Search for the cell housing the specified text and yield its [X, Y] center coordinate. 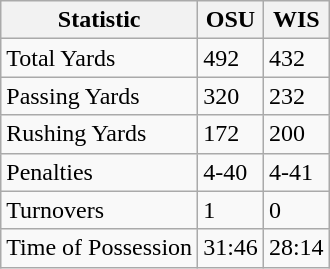
Passing Yards [100, 96]
Statistic [100, 20]
320 [231, 96]
200 [296, 134]
Total Yards [100, 58]
31:46 [231, 248]
4-40 [231, 172]
4-41 [296, 172]
Time of Possession [100, 248]
OSU [231, 20]
172 [231, 134]
232 [296, 96]
WIS [296, 20]
Turnovers [100, 210]
1 [231, 210]
432 [296, 58]
Rushing Yards [100, 134]
0 [296, 210]
492 [231, 58]
28:14 [296, 248]
Penalties [100, 172]
